Return (X, Y) of the center of cell containing provided text 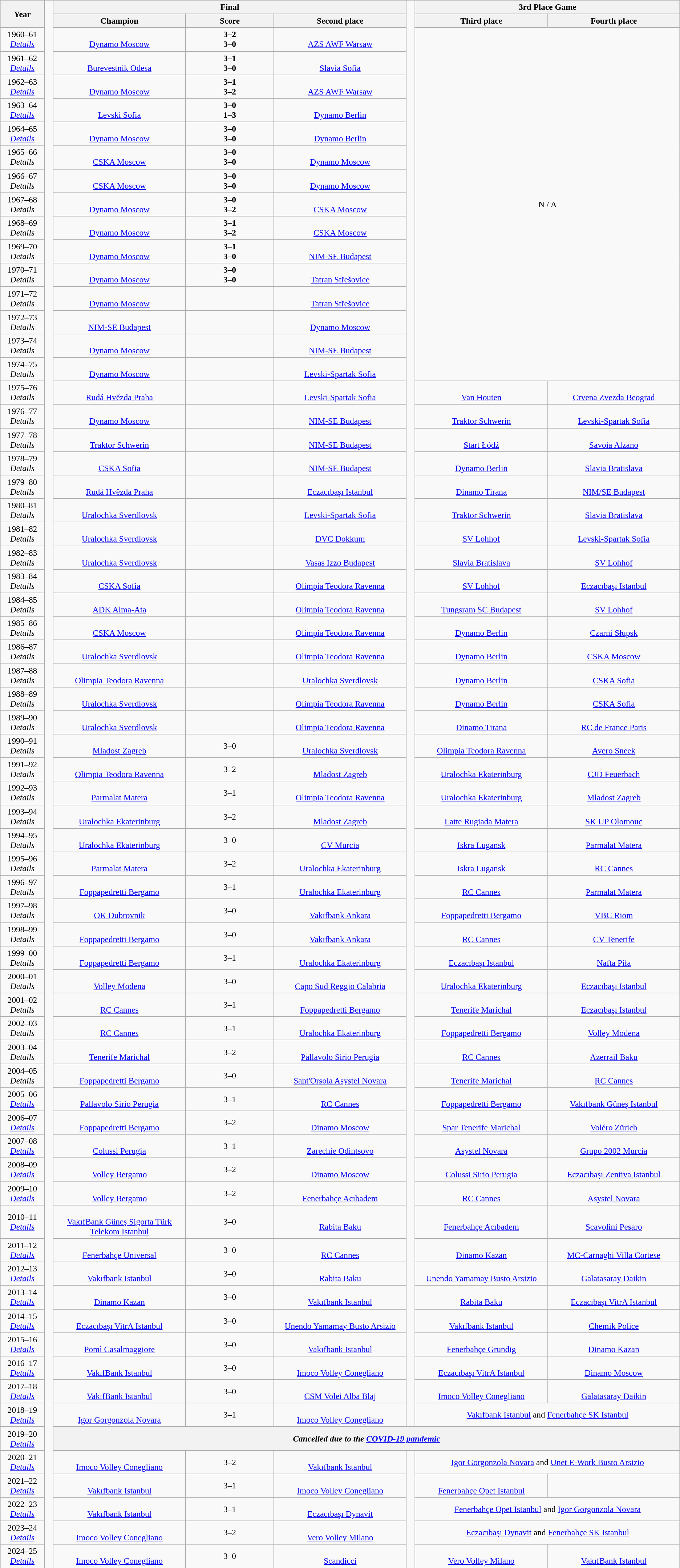
1971–72Details (23, 298)
1966–67Details (23, 181)
Grupo 2002 Murcia (614, 1146)
Scavolini Pesaro (614, 1222)
2001–02Details (23, 1005)
2010–11Details (23, 1222)
N / A (548, 204)
2002–03Details (23, 1029)
CV Murcia (340, 840)
Slavia Sofia (340, 63)
1988–89Details (23, 699)
1973–74Details (23, 345)
1974–75Details (23, 369)
1970–71Details (23, 275)
ADK Alma-Ata (120, 605)
Nafta Piła (614, 957)
1985–86Details (23, 628)
3–23–0 (230, 39)
1977–78Details (23, 440)
2013–14Details (23, 1297)
2014–15Details (23, 1321)
2004–05Details (23, 1075)
1972–73Details (23, 322)
Levski Sofia (120, 110)
CSM Volei Alba Blaj (340, 1391)
1978–79Details (23, 463)
1992–93Details (23, 793)
2024–25Details (23, 1556)
MC-Carnaghi Villa Cortese (614, 1250)
1989–90Details (23, 722)
Colussi Sirio Perugia (482, 1170)
Voléro Zürich (614, 1122)
VakıfBank Güneş Sigorta Türk Telekom Istanbul (120, 1222)
3–03–2 (230, 204)
2016–17Details (23, 1368)
Crvena Zvezda Beograd (614, 393)
Scandicci (340, 1556)
Champion (120, 21)
Cancelled due to the COVID-19 pandemic (367, 1439)
2023–24Details (23, 1532)
VBC Riom (614, 911)
1965–66Details (23, 157)
2020–21Details (23, 1462)
1987–88Details (23, 675)
1975–76Details (23, 393)
2022–23Details (23, 1509)
2015–16Details (23, 1344)
DVC Dokkum (340, 534)
1983–84Details (23, 581)
1964–65Details (23, 134)
2000–01Details (23, 981)
Fenerbahçe Grundig (482, 1344)
1976–77Details (23, 416)
1991–92Details (23, 769)
1967–68Details (23, 204)
CJD Feuerbach (614, 769)
3–01–3 (230, 110)
2011–12Details (23, 1250)
2019–20Details (23, 1439)
1990–91Details (23, 746)
Van Houten (482, 393)
Igor Gorgonzola Novara (120, 1415)
OK Dubrovnik (120, 911)
2005–06Details (23, 1099)
Spar Tenerife Marichal (482, 1122)
1980–81Details (23, 510)
1986–87Details (23, 651)
2021–22Details (23, 1485)
Capo Sud Reggio Calabria (340, 981)
2017–18Details (23, 1391)
Fenerbahçe Opet Istanbul and Igor Gorgonzola Novara (548, 1509)
1968–69Details (23, 228)
1993–94Details (23, 816)
1998–99Details (23, 934)
1969–70Details (23, 252)
2007–08Details (23, 1146)
1961–62Details (23, 63)
Fenerbahçe Opet Istanbul (482, 1485)
Czarni Słupsk (614, 628)
1994–95Details (23, 840)
NIM/SE Budapest (614, 487)
2003–04Details (23, 1052)
2006–07Details (23, 1122)
SK UP Olomouc (614, 816)
1996–97Details (23, 887)
Final (230, 7)
Avero Sneek (614, 746)
2008–09Details (23, 1170)
Latte Rugiada Matera (482, 816)
Azerrail Baku (614, 1052)
Savoia Alzano (614, 440)
1982–83Details (23, 558)
Tungsram SC Budapest (482, 605)
1997–98Details (23, 911)
1984–85Details (23, 605)
Vasas Izzo Budapest (340, 558)
Vakıfbank Güneş Istanbul (614, 1099)
Start Łódź (482, 440)
1995–96Details (23, 864)
2018–19Details (23, 1415)
Pomì Casalmaggiore (120, 1344)
1999–00Details (23, 957)
CV Tenerife (614, 934)
3rd Place Game (548, 7)
2012–13Details (23, 1274)
Year (23, 14)
Third place (482, 21)
1979–80Details (23, 487)
Zarechie Odintsovo (340, 1146)
Igor Gorgonzola Novara and Unet E-Work Busto Arsizio (548, 1462)
Vakıfbank Istanbul and Fenerbahçe SK Istanbul (548, 1415)
Fourth place (614, 21)
1963–64Details (23, 110)
Eczacıbaşı Zentiva Istanbul (614, 1170)
Colussi Perugia (120, 1146)
Eczacıbaşı Dynavit (340, 1509)
1960–61Details (23, 39)
Eczacıbaşı Dynavit and Fenerbahçe SK Istanbul (548, 1532)
1962–63Details (23, 87)
2009–10Details (23, 1193)
Score (230, 21)
Sant'Orsola Asystel Novara (340, 1075)
Fenerbahçe Universal (120, 1250)
Second place (340, 21)
1981–82Details (23, 534)
RC de France Paris (614, 722)
Burevestnik Odesa (120, 63)
Chemik Police (614, 1321)
